Capture the cell that displays the provided text and extract its [x, y] central coordinate. 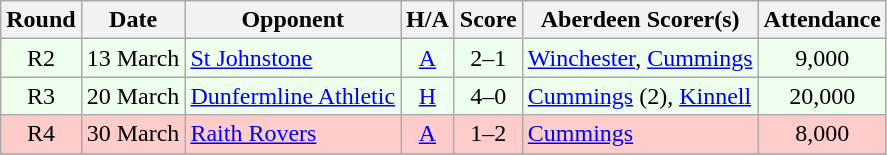
13 March [133, 58]
1–2 [488, 134]
H [428, 96]
20 March [133, 96]
2–1 [488, 58]
R3 [41, 96]
Attendance [822, 20]
Score [488, 20]
St Johnstone [293, 58]
20,000 [822, 96]
Raith Rovers [293, 134]
4–0 [488, 96]
9,000 [822, 58]
R2 [41, 58]
Dunfermline Athletic [293, 96]
Winchester, Cummings [640, 58]
R4 [41, 134]
Aberdeen Scorer(s) [640, 20]
H/A [428, 20]
8,000 [822, 134]
Cummings (2), Kinnell [640, 96]
30 March [133, 134]
Date [133, 20]
Round [41, 20]
Cummings [640, 134]
Opponent [293, 20]
